Pinpoint the cell where the given text exists, returning its (X, Y) midpoint coordinate. 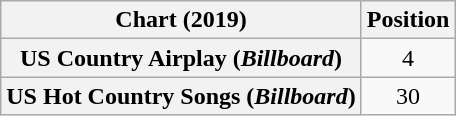
4 (408, 58)
US Country Airplay (Billboard) (181, 58)
Chart (2019) (181, 20)
US Hot Country Songs (Billboard) (181, 96)
30 (408, 96)
Position (408, 20)
